For the text-containing cell, return its midpoint in [x, y] coordinate format. 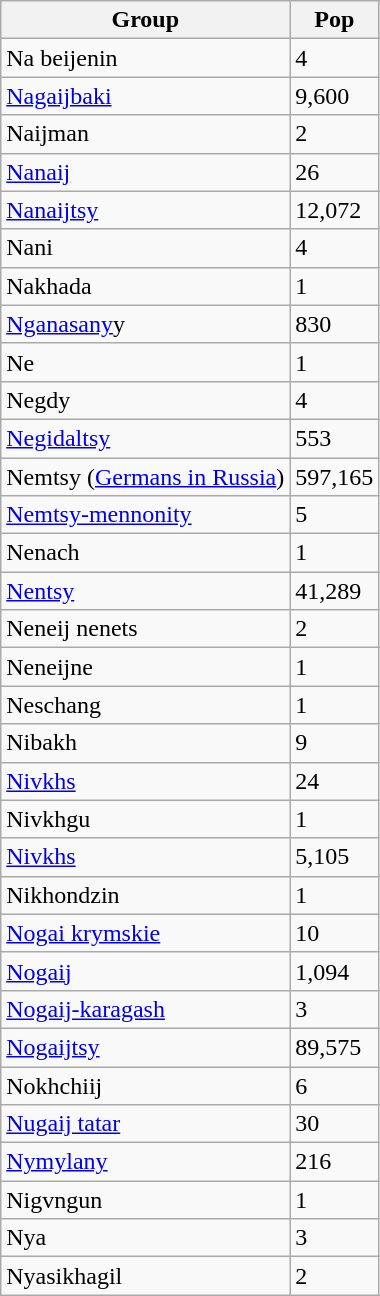
Nogai krymskie [146, 933]
Nenach [146, 553]
1,094 [334, 971]
Nyasikhagil [146, 1276]
830 [334, 324]
41,289 [334, 591]
Nentsy [146, 591]
10 [334, 933]
Nya [146, 1238]
Na beijenin [146, 58]
Nemtsy-mennonity [146, 515]
Neneijne [146, 667]
6 [334, 1085]
Naijman [146, 134]
Nibakh [146, 743]
89,575 [334, 1047]
553 [334, 438]
Group [146, 20]
5 [334, 515]
30 [334, 1124]
Nemtsy (Germans in Russia) [146, 477]
9,600 [334, 96]
216 [334, 1162]
Nivkhgu [146, 819]
5,105 [334, 857]
Nagaijbaki [146, 96]
Nganasanyy [146, 324]
Negidaltsy [146, 438]
Nani [146, 248]
Negdy [146, 400]
Neneij nenets [146, 629]
Nogaij-karagash [146, 1009]
Pop [334, 20]
26 [334, 172]
9 [334, 743]
Nogaijtsy [146, 1047]
Nanaijtsy [146, 210]
Nymylany [146, 1162]
597,165 [334, 477]
Nakhada [146, 286]
Neschang [146, 705]
Nanaij [146, 172]
Nikhondzin [146, 895]
24 [334, 781]
12,072 [334, 210]
Nogaij [146, 971]
Nugaij tatar [146, 1124]
Nokhchiij [146, 1085]
Ne [146, 362]
Nigvngun [146, 1200]
